Identify which cell holds the provided text, then report its [X, Y] central coordinate. 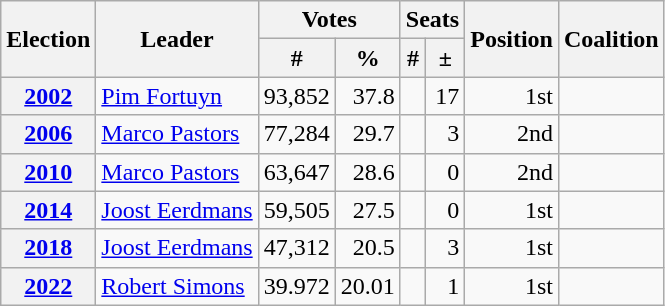
28.6 [368, 172]
Election [48, 39]
20.5 [368, 248]
Leader [177, 39]
47,312 [296, 248]
Seats [432, 20]
Votes [329, 20]
20.01 [368, 286]
± [446, 58]
Robert Simons [177, 286]
17 [446, 96]
59,505 [296, 210]
2018 [48, 248]
29.7 [368, 134]
2014 [48, 210]
93,852 [296, 96]
77,284 [296, 134]
2006 [48, 134]
Coalition [611, 39]
% [368, 58]
39.972 [296, 286]
2022 [48, 286]
37.8 [368, 96]
63,647 [296, 172]
2010 [48, 172]
Position [512, 39]
27.5 [368, 210]
Pim Fortuyn [177, 96]
1 [446, 286]
2002 [48, 96]
